Locate the cell with the specified text and output its (X, Y) center coordinate. 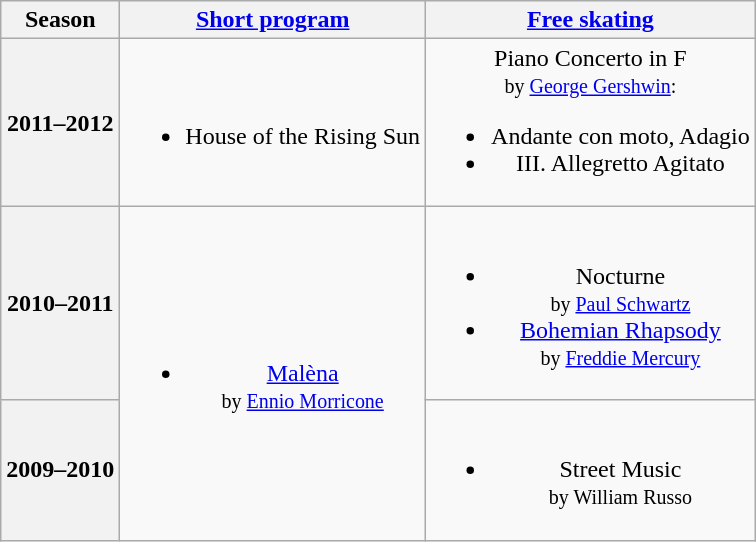
2009–2010 (60, 470)
House of the Rising Sun (273, 122)
Short program (273, 20)
Free skating (591, 20)
Season (60, 20)
Malèna by Ennio Morricone (273, 373)
Piano Concerto in F by George Gershwin: Andante con moto, AdagioIII. Allegretto Agitato (591, 122)
Street Music by William Russo (591, 470)
2011–2012 (60, 122)
Nocturne by Paul Schwartz Bohemian Rhapsody by Freddie Mercury (591, 303)
2010–2011 (60, 303)
